Search for the cell housing the specified text and yield its [x, y] center coordinate. 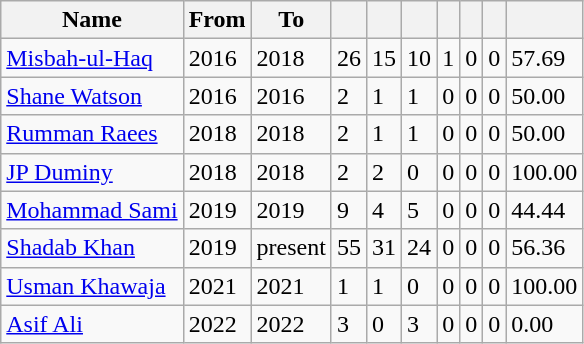
24 [420, 248]
0.00 [544, 324]
Asif Ali [92, 324]
Mohammad Sami [92, 210]
From [217, 20]
Shane Watson [92, 96]
57.69 [544, 58]
44.44 [544, 210]
present [291, 248]
Name [92, 20]
Usman Khawaja [92, 286]
To [291, 20]
JP Duminy [92, 172]
9 [348, 210]
4 [384, 210]
5 [420, 210]
Shadab Khan [92, 248]
Misbah-ul-Haq [92, 58]
26 [348, 58]
15 [384, 58]
55 [348, 248]
31 [384, 248]
Rumman Raees [92, 134]
10 [420, 58]
56.36 [544, 248]
